Output the [x, y] coordinate of the center of the cell containing the given text.  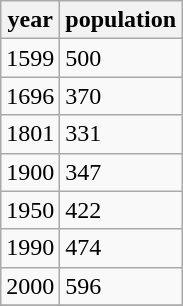
1696 [30, 96]
1599 [30, 58]
1900 [30, 172]
474 [121, 248]
year [30, 20]
1950 [30, 210]
1990 [30, 248]
500 [121, 58]
2000 [30, 286]
370 [121, 96]
1801 [30, 134]
population [121, 20]
347 [121, 172]
596 [121, 286]
331 [121, 134]
422 [121, 210]
